From the cell containing the given text, extract its center point as (x, y) coordinate. 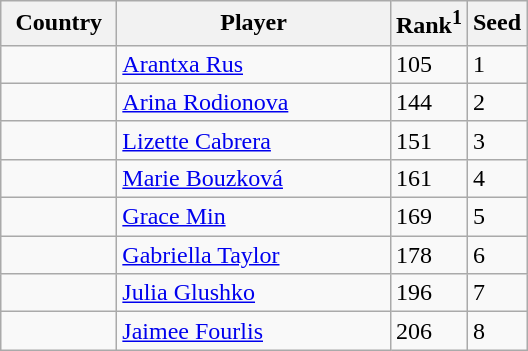
Arantxa Rus (254, 64)
Jaimee Fourlis (254, 331)
144 (428, 102)
169 (428, 217)
Grace Min (254, 217)
Lizette Cabrera (254, 140)
196 (428, 293)
Player (254, 24)
1 (496, 64)
Arina Rodionova (254, 102)
8 (496, 331)
Country (59, 24)
4 (496, 178)
151 (428, 140)
7 (496, 293)
105 (428, 64)
206 (428, 331)
Gabriella Taylor (254, 255)
Seed (496, 24)
3 (496, 140)
161 (428, 178)
5 (496, 217)
Marie Bouzková (254, 178)
Rank1 (428, 24)
2 (496, 102)
Julia Glushko (254, 293)
178 (428, 255)
6 (496, 255)
